Search for the cell housing the specified text and yield its (x, y) center coordinate. 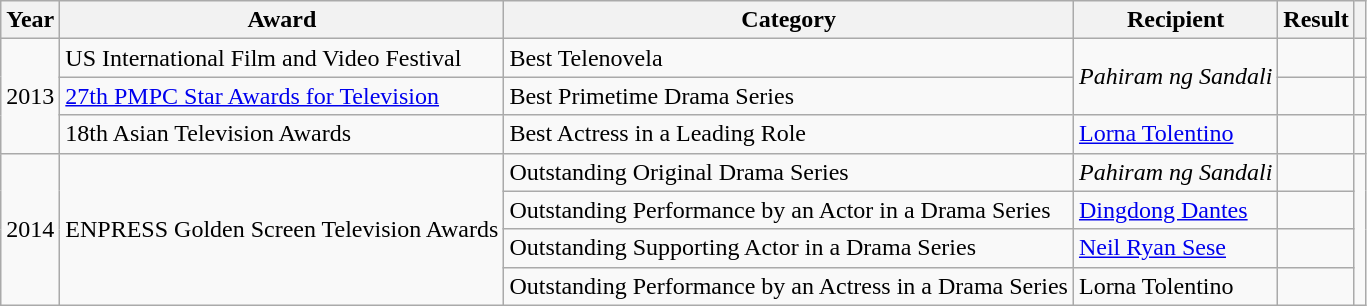
Outstanding Performance by an Actress in a Drama Series (789, 286)
Outstanding Supporting Actor in a Drama Series (789, 248)
Result (1316, 20)
US International Film and Video Festival (282, 58)
Best Telenovela (789, 58)
2013 (30, 96)
Year (30, 20)
Dingdong Dantes (1175, 210)
Award (282, 20)
Recipient (1175, 20)
18th Asian Television Awards (282, 134)
Neil Ryan Sese (1175, 248)
Category (789, 20)
Outstanding Original Drama Series (789, 172)
ENPRESS Golden Screen Television Awards (282, 229)
27th PMPC Star Awards for Television (282, 96)
Best Primetime Drama Series (789, 96)
Best Actress in a Leading Role (789, 134)
Outstanding Performance by an Actor in a Drama Series (789, 210)
2014 (30, 229)
